Search for the cell housing the specified text and yield its (x, y) center coordinate. 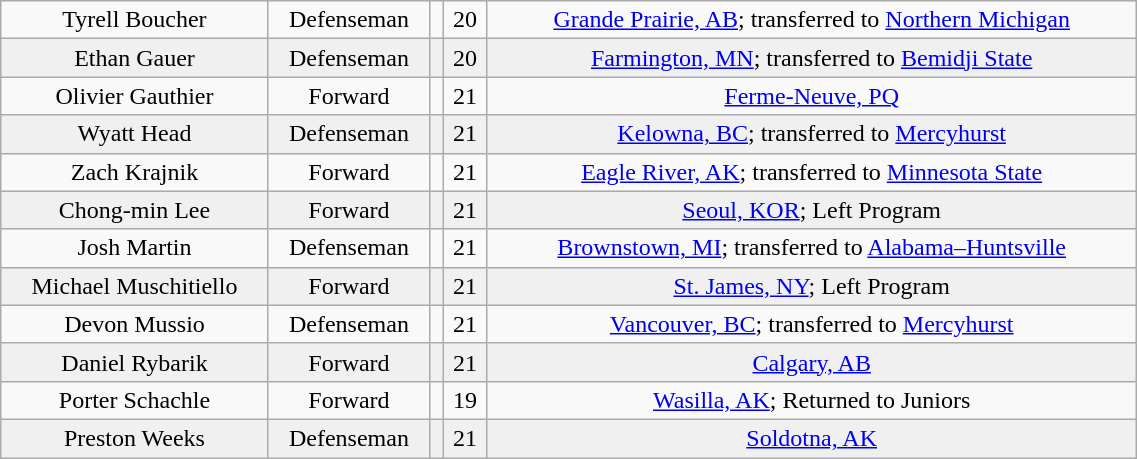
Eagle River, AK; transferred to Minnesota State (812, 172)
Olivier Gauthier (134, 96)
Wyatt Head (134, 134)
Seoul, KOR; Left Program (812, 210)
Ferme-Neuve, PQ (812, 96)
St. James, NY; Left Program (812, 286)
Ethan Gauer (134, 58)
Josh Martin (134, 248)
Calgary, AB (812, 362)
Tyrell Boucher (134, 20)
Vancouver, BC; transferred to Mercyhurst (812, 324)
Preston Weeks (134, 438)
Wasilla, AK; Returned to Juniors (812, 400)
Soldotna, AK (812, 438)
Porter Schachle (134, 400)
Kelowna, BC; transferred to Mercyhurst (812, 134)
Grande Prairie, AB; transferred to Northern Michigan (812, 20)
Daniel Rybarik (134, 362)
Michael Muschitiello (134, 286)
19 (464, 400)
Brownstown, MI; transferred to Alabama–Huntsville (812, 248)
Zach Krajnik (134, 172)
Chong-min Lee (134, 210)
Farmington, MN; transferred to Bemidji State (812, 58)
Devon Mussio (134, 324)
